Detect which cell encompasses the target text, then output its (X, Y) center coordinate. 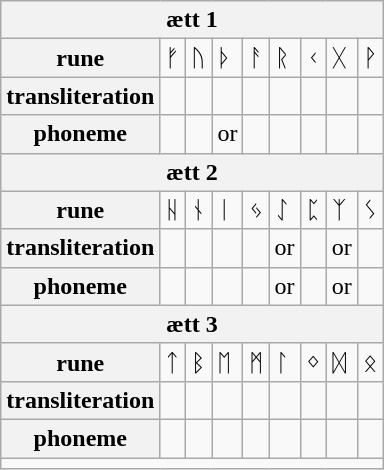
ᚦ (228, 58)
ᛗ (256, 362)
ætt 3 (192, 324)
ᛞ (342, 362)
ᚱ (284, 58)
ᛚ (284, 362)
ætt 1 (192, 20)
ᛇ (284, 210)
ᚷ (342, 58)
ᛊ (370, 210)
ᛜ (313, 362)
ᚹ (370, 58)
ᛟ (370, 362)
ᚲ (313, 58)
ætt 2 (192, 172)
ᛏ (173, 362)
ᛒ (199, 362)
ᚨ (256, 58)
ᛉ (342, 210)
ᛁ (228, 210)
ᚾ (199, 210)
ᚠ (173, 58)
ᚺ (173, 210)
ᛃ (256, 210)
ᚢ (199, 58)
ᛈ (313, 210)
ᛖ (228, 362)
